Identify which cell holds the provided text, then report its [x, y] central coordinate. 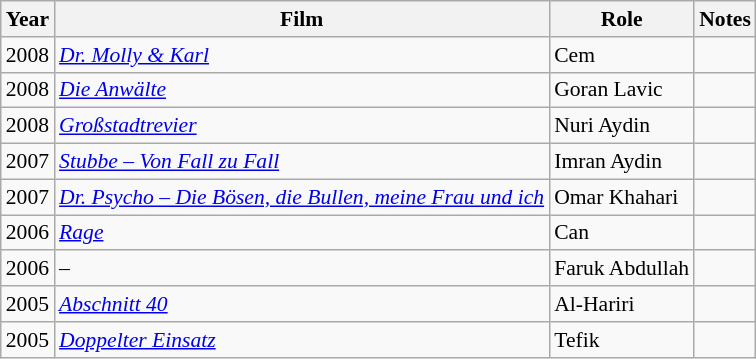
Nuri Aydin [622, 126]
Omar Khahari [622, 197]
Imran Aydin [622, 162]
Großstadtrevier [302, 126]
Dr. Molly & Karl [302, 55]
Tefik [622, 340]
Abschnitt 40 [302, 304]
Film [302, 19]
Die Anwälte [302, 90]
Year [28, 19]
– [302, 269]
Notes [725, 19]
Goran Lavic [622, 90]
Can [622, 233]
Cem [622, 55]
Faruk Abdullah [622, 269]
Stubbe – Von Fall zu Fall [302, 162]
Al-Hariri [622, 304]
Doppelter Einsatz [302, 340]
Dr. Psycho – Die Bösen, die Bullen, meine Frau und ich [302, 197]
Role [622, 19]
Rage [302, 233]
